For the text-containing cell, return its midpoint in (x, y) coordinate format. 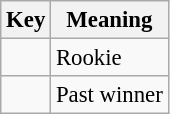
Past winner (110, 95)
Meaning (110, 20)
Key (26, 20)
Rookie (110, 58)
